Extract the (X, Y) coordinate from the center of the cell holding the provided text.  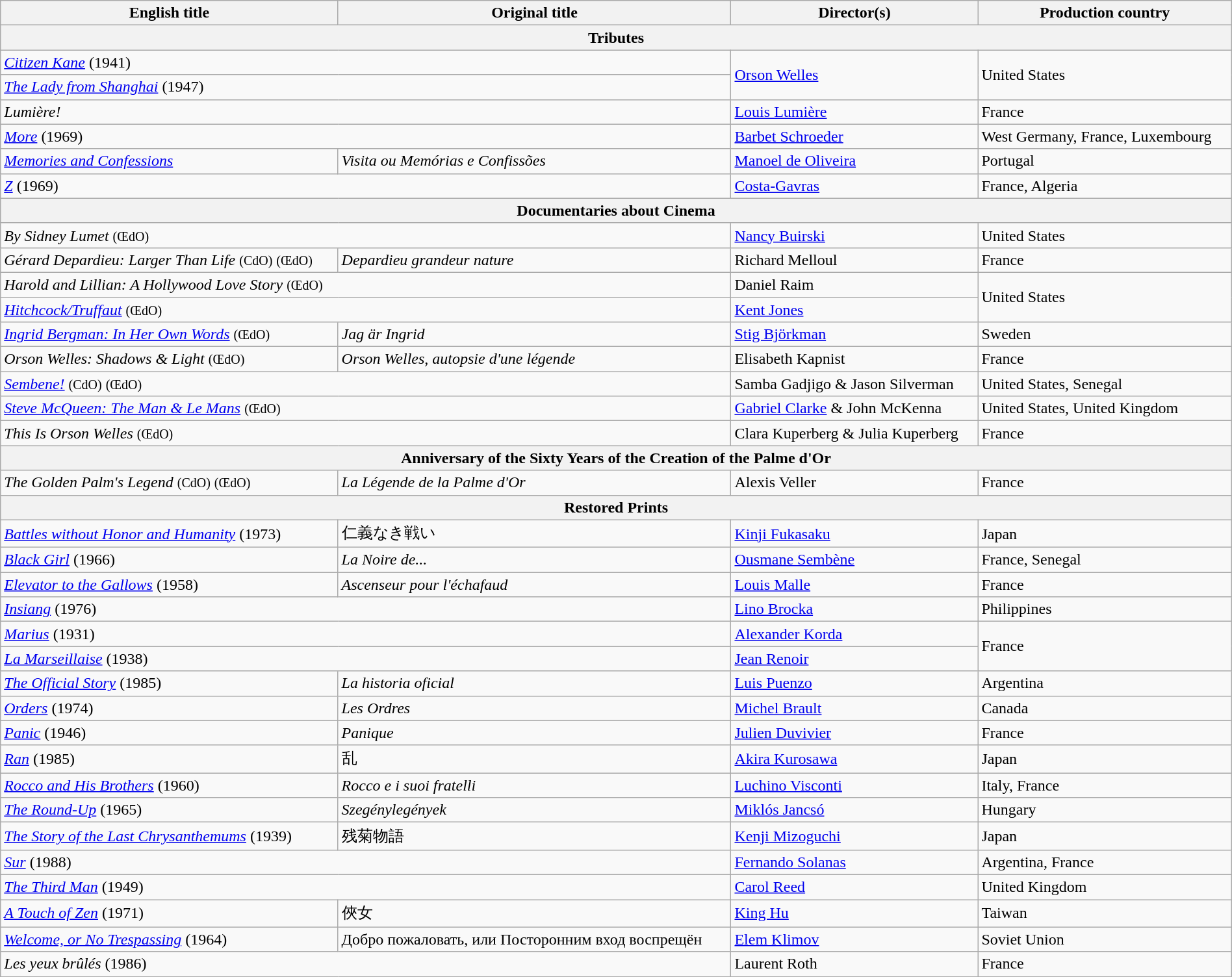
Kinji Fukasaku (854, 534)
Elem Klimov (854, 939)
Ingrid Bergman: In Her Own Words (ŒdO) (169, 335)
Michel Brault (854, 708)
The Round-Up (1965) (169, 810)
Добро пожаловать, или Посторонним вход воспрещён (534, 939)
Z (1969) (366, 186)
Director(s) (854, 13)
The Third Man (1949) (366, 887)
Battles without Honor and Humanity (1973) (169, 534)
Soviet Union (1105, 939)
Portugal (1105, 161)
Costa-Gavras (854, 186)
Kent Jones (854, 310)
Insiang (1976) (366, 609)
Daniel Raim (854, 285)
King Hu (854, 913)
The Official Story (1985) (169, 683)
The Golden Palm's Legend (CdO) (ŒdO) (169, 483)
Sweden (1105, 335)
Manoel de Oliveira (854, 161)
Panic (1946) (169, 733)
Alexander Korda (854, 634)
Taiwan (1105, 913)
乱 (534, 759)
Elisabeth Kapnist (854, 359)
Sur (1988) (366, 862)
Orson Welles, autopsie d'une légende (534, 359)
Restored Prints (616, 507)
Anniversary of the Sixty Years of the Creation of the Palme d'Or (616, 458)
Elevator to the Gallows (1958) (169, 585)
United Kingdom (1105, 887)
Ran (1985) (169, 759)
Lumière! (366, 112)
Tributes (616, 38)
Depardieu grandeur nature (534, 260)
France, Senegal (1105, 560)
Gérard Depardieu: Larger Than Life (CdO) (ŒdO) (169, 260)
Sembene! (CdO) (ŒdO) (366, 384)
Les yeux brûlés (1986) (366, 964)
Rocco e i suoi fratelli (534, 785)
France, Algeria (1105, 186)
La Légende de la Palme d'Or (534, 483)
Italy, France (1105, 785)
Louis Malle (854, 585)
More (1969) (366, 136)
La Marseillaise (1938) (366, 659)
Documentaries about Cinema (616, 210)
Ascenseur pour l'échafaud (534, 585)
Luis Puenzo (854, 683)
Memories and Confessions (169, 161)
Panique (534, 733)
United States, Senegal (1105, 384)
Laurent Roth (854, 964)
Richard Melloul (854, 260)
Barbet Schroeder (854, 136)
Philippines (1105, 609)
Argentina (1105, 683)
Fernando Solanas (854, 862)
English title (169, 13)
Citizen Kane (1941) (366, 62)
The Story of the Last Chrysanthemums (1939) (169, 837)
Jean Renoir (854, 659)
Kenji Mizoguchi (854, 837)
Alexis Veller (854, 483)
Welcome, or No Trespassing (1964) (169, 939)
Luchino Visconti (854, 785)
Nancy Buirski (854, 235)
Miklós Jancsó (854, 810)
Gabriel Clarke & John McKenna (854, 409)
残菊物語 (534, 837)
La historia oficial (534, 683)
West Germany, France, Luxembourg (1105, 136)
Clara Kuperberg & Julia Kuperberg (854, 433)
Carol Reed (854, 887)
Visita ou Memórias e Confissões (534, 161)
Harold and Lillian: A Hollywood Love Story (ŒdO) (366, 285)
Rocco and His Brothers (1960) (169, 785)
俠女 (534, 913)
Canada (1105, 708)
Jag är Ingrid (534, 335)
Les Ordres (534, 708)
Akira Kurosawa (854, 759)
Szegénylegények (534, 810)
A Touch of Zen (1971) (169, 913)
Ousmane Sembène (854, 560)
Black Girl (1966) (169, 560)
Orders (1974) (169, 708)
Argentina, France (1105, 862)
Hitchcock/Truffaut (ŒdO) (366, 310)
Production country (1105, 13)
Marius (1931) (366, 634)
La Noire de... (534, 560)
Orson Welles (854, 75)
Julien Duvivier (854, 733)
Hungary (1105, 810)
Louis Lumière (854, 112)
This Is Orson Welles (ŒdO) (366, 433)
United States, United Kingdom (1105, 409)
仁義なき戦い (534, 534)
The Lady from Shanghai (1947) (366, 87)
Original title (534, 13)
Lino Brocka (854, 609)
Stig Björkman (854, 335)
Samba Gadjigo & Jason Silverman (854, 384)
Steve McQueen: The Man & Le Mans (ŒdO) (366, 409)
Orson Welles: Shadows & Light (ŒdO) (169, 359)
By Sidney Lumet (ŒdO) (366, 235)
